Find where the given text appears and provide that cell's center as [X, Y] coordinate. 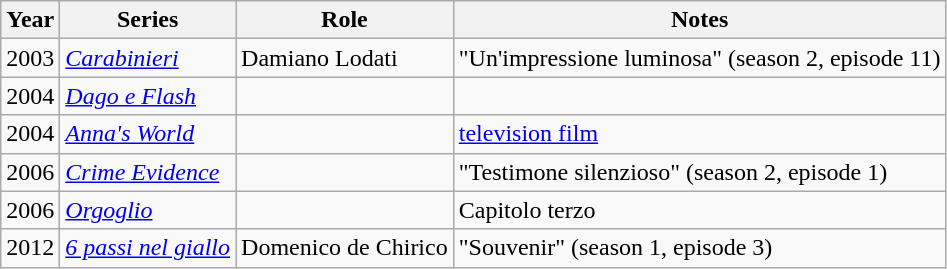
Series [148, 20]
6 passi nel giallo [148, 248]
Year [30, 20]
Anna's World [148, 134]
Dago e Flash [148, 96]
Notes [700, 20]
"Un'impressione luminosa" (season 2, episode 11) [700, 58]
television film [700, 134]
Role [345, 20]
Damiano Lodati [345, 58]
2003 [30, 58]
"Souvenir" (season 1, episode 3) [700, 248]
Capitolo terzo [700, 210]
Crime Evidence [148, 172]
"Testimone silenzioso" (season 2, episode 1) [700, 172]
2012 [30, 248]
Orgoglio [148, 210]
Domenico de Chirico [345, 248]
Carabinieri [148, 58]
